Capture the cell that displays the provided text and extract its (X, Y) central coordinate. 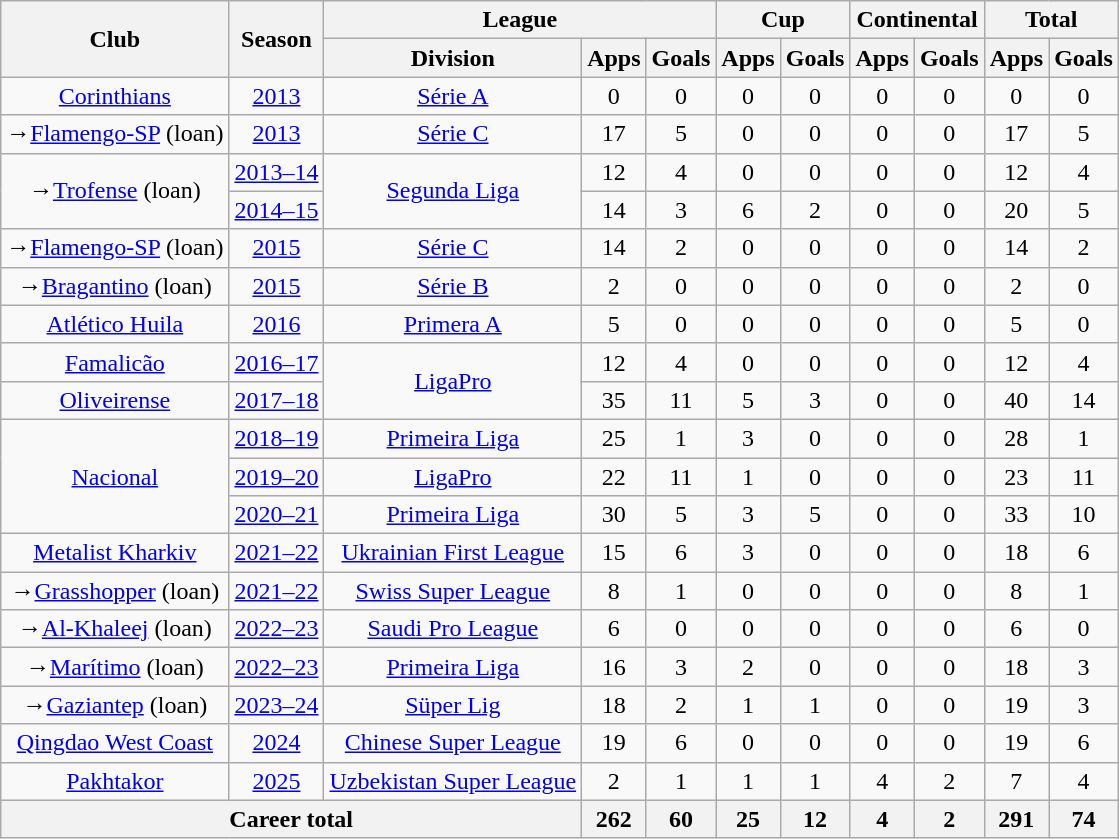
→Grasshopper (loan) (115, 591)
Segunda Liga (453, 191)
291 (1016, 819)
Famalicão (115, 362)
Nacional (115, 476)
33 (1016, 515)
30 (614, 515)
→Marítimo (loan) (115, 667)
15 (614, 553)
2020–21 (276, 515)
→Al-Khaleej (loan) (115, 629)
23 (1016, 477)
Oliveirense (115, 400)
2023–24 (276, 705)
Süper Lig (453, 705)
Continental (917, 20)
Qingdao West Coast (115, 743)
Atlético Huila (115, 324)
2016 (276, 324)
Swiss Super League (453, 591)
Season (276, 39)
35 (614, 400)
60 (681, 819)
74 (1084, 819)
7 (1016, 781)
2024 (276, 743)
Pakhtakor (115, 781)
Total (1051, 20)
→Trofense (loan) (115, 191)
Division (453, 58)
16 (614, 667)
2017–18 (276, 400)
2013–14 (276, 172)
Saudi Pro League (453, 629)
2018–19 (276, 438)
22 (614, 477)
Career total (292, 819)
Metalist Kharkiv (115, 553)
Corinthians (115, 96)
Chinese Super League (453, 743)
→Gaziantep (loan) (115, 705)
Primera A (453, 324)
Série A (453, 96)
Cup (783, 20)
2025 (276, 781)
262 (614, 819)
40 (1016, 400)
2014–15 (276, 210)
Série B (453, 286)
Club (115, 39)
28 (1016, 438)
Uzbekistan Super League (453, 781)
10 (1084, 515)
Ukrainian First League (453, 553)
→Bragantino (loan) (115, 286)
2019–20 (276, 477)
League (520, 20)
20 (1016, 210)
2016–17 (276, 362)
